Identify which cell holds the provided text, then report its (X, Y) central coordinate. 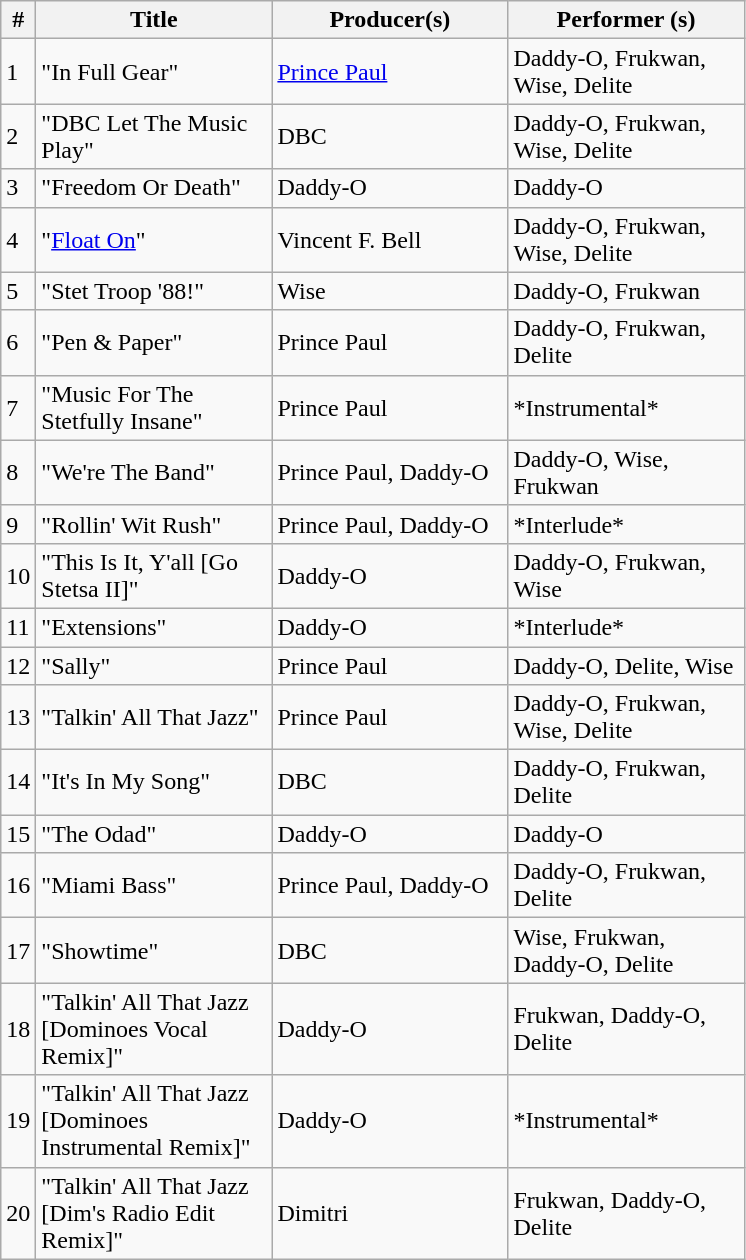
3 (18, 188)
9 (18, 524)
"We're The Band" (154, 472)
18 (18, 1029)
"Showtime" (154, 950)
10 (18, 576)
Dimitri (390, 1213)
Wise (390, 291)
"It's In My Song" (154, 782)
"Talkin' All That Jazz" (154, 718)
"Freedom Or Death" (154, 188)
"DBC Let The Music Play" (154, 136)
"Pen & Paper" (154, 342)
16 (18, 886)
19 (18, 1121)
# (18, 20)
6 (18, 342)
"The Odad" (154, 834)
"Talkin' All That Jazz [Dim's Radio Edit Remix]" (154, 1213)
"Talkin' All That Jazz [Dominoes Vocal Remix]" (154, 1029)
14 (18, 782)
12 (18, 665)
4 (18, 240)
5 (18, 291)
"Extensions" (154, 627)
Producer(s) (390, 20)
"Stet Troop '88!" (154, 291)
15 (18, 834)
Daddy-O, Wise, Frukwan (626, 472)
"In Full Gear" (154, 72)
1 (18, 72)
17 (18, 950)
13 (18, 718)
Performer (s) (626, 20)
"Music For The Stetfully Insane" (154, 408)
Daddy-O, Delite, Wise (626, 665)
7 (18, 408)
"This Is It, Y'all [Go Stetsa II]" (154, 576)
"Rollin' Wit Rush" (154, 524)
Daddy-O, Frukwan (626, 291)
Wise, Frukwan, Daddy-O, Delite (626, 950)
Daddy-O, Frukwan, Wise (626, 576)
"Miami Bass" (154, 886)
"Sally" (154, 665)
Vincent F. Bell (390, 240)
20 (18, 1213)
Title (154, 20)
8 (18, 472)
11 (18, 627)
2 (18, 136)
"Float On" (154, 240)
"Talkin' All That Jazz [Dominoes Instrumental Remix]" (154, 1121)
